For the text-containing cell, return its midpoint in [x, y] coordinate format. 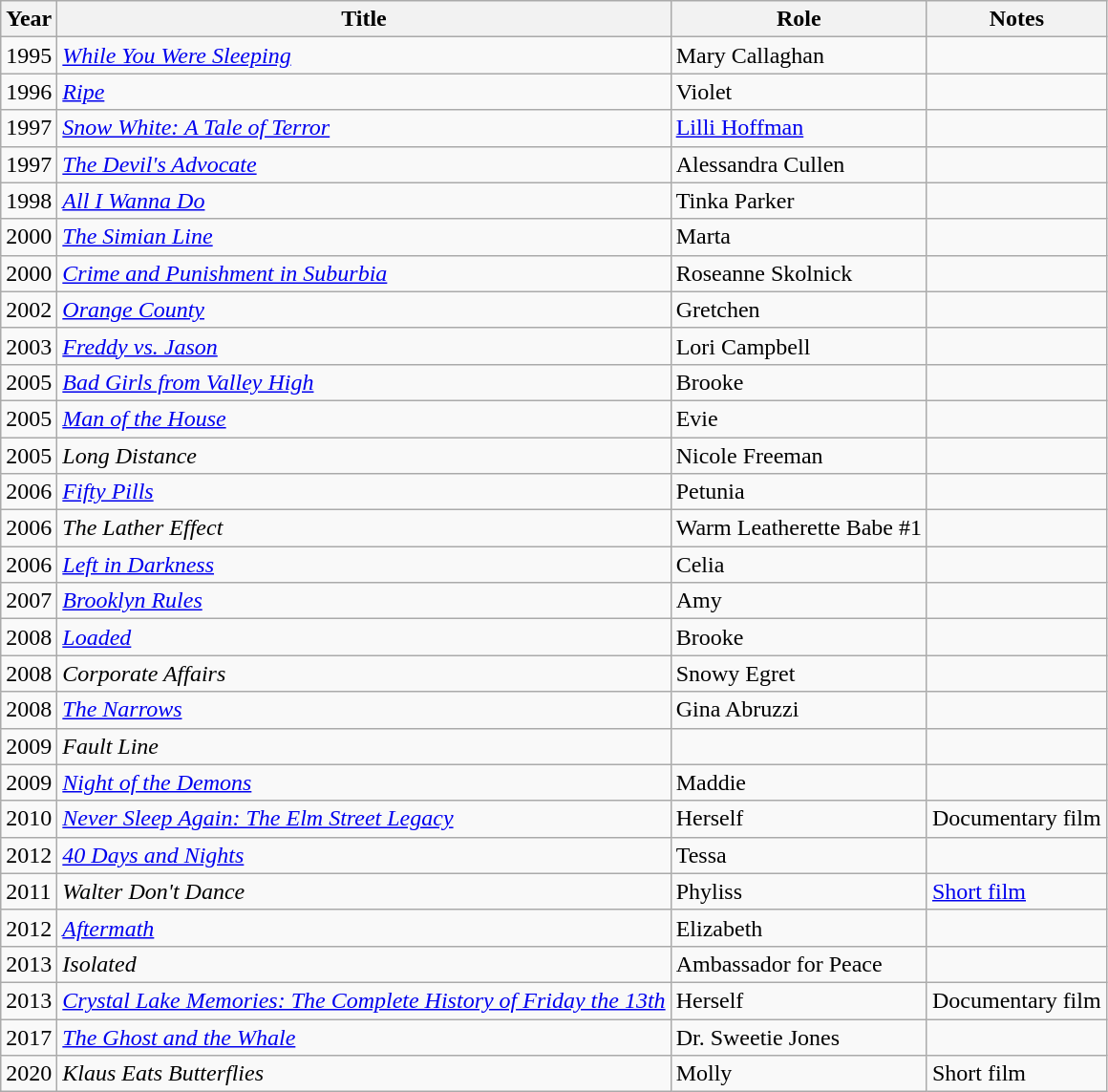
Fault Line [364, 746]
1995 [29, 55]
40 Days and Nights [364, 855]
Notes [1016, 19]
Marta [799, 237]
Snowy Egret [799, 674]
Never Sleep Again: The Elm Street Legacy [364, 819]
Klaus Eats Butterflies [364, 1074]
The Simian Line [364, 237]
Dr. Sweetie Jones [799, 1037]
2010 [29, 819]
Mary Callaghan [799, 55]
The Ghost and the Whale [364, 1037]
Ripe [364, 92]
Nicole Freeman [799, 456]
The Devil's Advocate [364, 164]
The Lather Effect [364, 528]
Man of the House [364, 418]
2020 [29, 1074]
Loaded [364, 637]
Corporate Affairs [364, 674]
The Narrows [364, 710]
2007 [29, 601]
Long Distance [364, 456]
Violet [799, 92]
Fifty Pills [364, 492]
Year [29, 19]
All I Wanna Do [364, 201]
Role [799, 19]
2017 [29, 1037]
2011 [29, 891]
Gretchen [799, 310]
Brooklyn Rules [364, 601]
Gina Abruzzi [799, 710]
Crime and Punishment in Suburbia [364, 273]
While You Were Sleeping [364, 55]
Celia [799, 565]
Title [364, 19]
2003 [29, 346]
Alessandra Cullen [799, 164]
Petunia [799, 492]
Phyliss [799, 891]
Ambassador for Peace [799, 964]
Night of the Demons [364, 782]
Orange County [364, 310]
1996 [29, 92]
Lilli Hoffman [799, 128]
Elizabeth [799, 928]
Crystal Lake Memories: The Complete History of Friday the 13th [364, 1000]
Amy [799, 601]
Molly [799, 1074]
Maddie [799, 782]
2002 [29, 310]
Tinka Parker [799, 201]
1998 [29, 201]
Aftermath [364, 928]
Lori Campbell [799, 346]
Bad Girls from Valley High [364, 382]
Isolated [364, 964]
Left in Darkness [364, 565]
Roseanne Skolnick [799, 273]
Tessa [799, 855]
Warm Leatherette Babe #1 [799, 528]
Freddy vs. Jason [364, 346]
Walter Don't Dance [364, 891]
Evie [799, 418]
Snow White: A Tale of Terror [364, 128]
